For the text-containing cell, return its midpoint in [x, y] coordinate format. 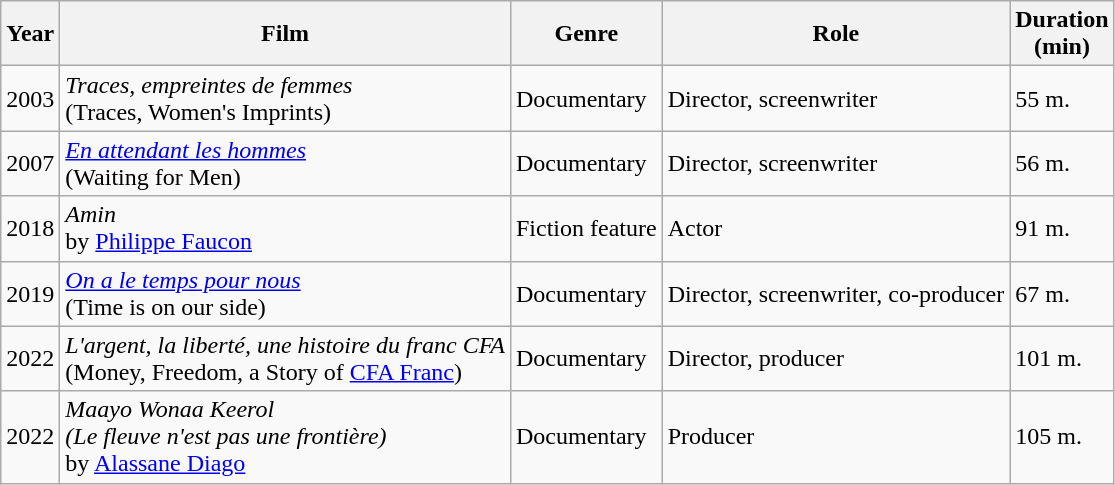
Year [30, 34]
Director, screenwriter, co-producer [836, 294]
Fiction feature [586, 228]
67 m. [1062, 294]
101 m. [1062, 358]
Maayo Wonaa Keerol(Le fleuve n'est pas une frontière)by Alassane Diago [286, 437]
2007 [30, 164]
55 m. [1062, 98]
L'argent, la liberté, une histoire du franc CFA(Money, Freedom, a Story of CFA Franc) [286, 358]
56 m. [1062, 164]
91 m. [1062, 228]
Duration(min) [1062, 34]
105 m. [1062, 437]
Director, producer [836, 358]
Role [836, 34]
Genre [586, 34]
Actor [836, 228]
On a le temps pour nous(Time is on our side) [286, 294]
Film [286, 34]
2003 [30, 98]
2018 [30, 228]
Aminby Philippe Faucon [286, 228]
Producer [836, 437]
Traces, empreintes de femmes(Traces, Women's Imprints) [286, 98]
En attendant les hommes(Waiting for Men) [286, 164]
2019 [30, 294]
